Find where the given text appears and provide that cell's center as (x, y) coordinate. 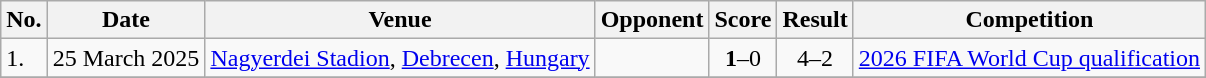
4–2 (815, 58)
25 March 2025 (126, 58)
Competition (1029, 20)
Nagyerdei Stadion, Debrecen, Hungary (400, 58)
Result (815, 20)
Venue (400, 20)
1–0 (743, 58)
Date (126, 20)
1. (24, 58)
Score (743, 20)
No. (24, 20)
Opponent (652, 20)
2026 FIFA World Cup qualification (1029, 58)
